Search for the cell housing the specified text and yield its (x, y) center coordinate. 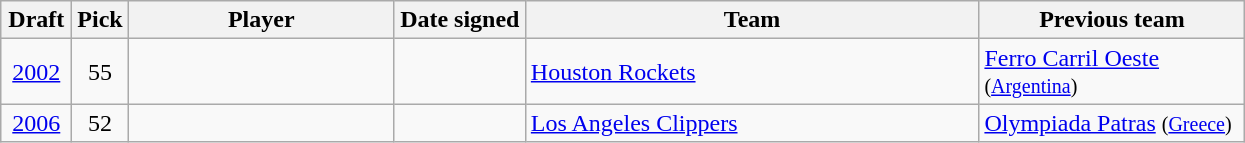
2006 (36, 123)
Pick (100, 20)
52 (100, 123)
Player (261, 20)
Los Angeles Clippers (752, 123)
2002 (36, 72)
Team (752, 20)
Draft (36, 20)
Ferro Carril Oeste (Argentina) (1112, 72)
Olympiada Patras (Greece) (1112, 123)
Houston Rockets (752, 72)
Previous team (1112, 20)
55 (100, 72)
Date signed (460, 20)
